Find where the given text appears and provide that cell's center as (X, Y) coordinate. 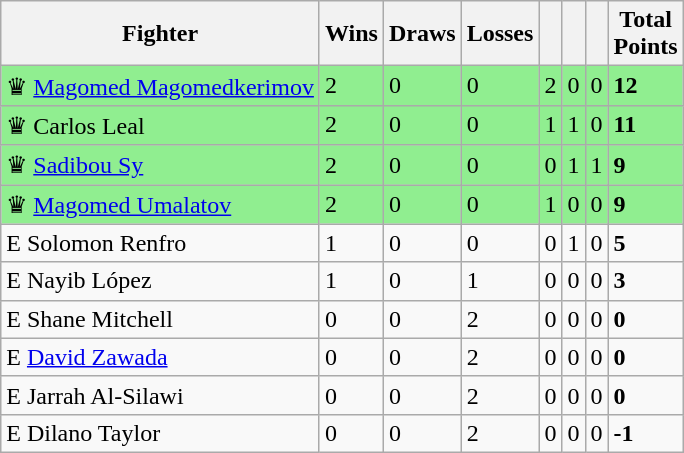
Wins (351, 34)
E Jarrah Al-Silawi (160, 395)
E Dilano Taylor (160, 433)
12 (646, 86)
E Nayib López (160, 281)
Losses (500, 34)
E Solomon Renfro (160, 243)
E David Zawada (160, 357)
♛ Sadibou Sy (160, 165)
3 (646, 281)
♛ Carlos Leal (160, 125)
E Shane Mitchell (160, 319)
-1 (646, 433)
11 (646, 125)
5 (646, 243)
Fighter (160, 34)
♛ Magomed Magomedkerimov (160, 86)
♛ Magomed Umalatov (160, 204)
Total Points (646, 34)
Draws (422, 34)
